Search for the cell housing the specified text and yield its (x, y) center coordinate. 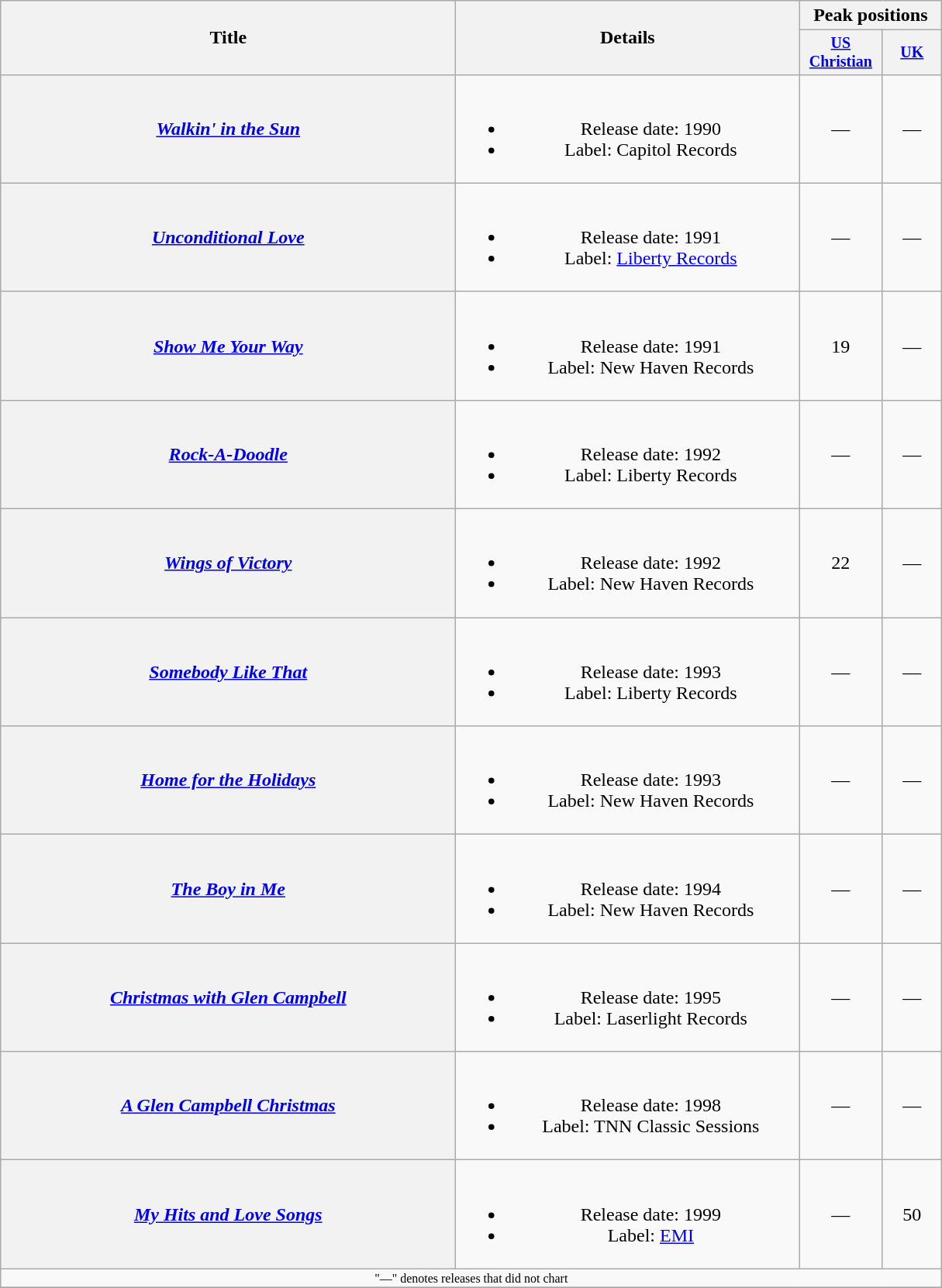
Home for the Holidays (228, 780)
Release date: 1993Label: New Haven Records (628, 780)
Unconditional Love (228, 237)
Wings of Victory (228, 563)
Release date: 1992Label: New Haven Records (628, 563)
The Boy in Me (228, 889)
Christmas with Glen Campbell (228, 997)
US Christian (840, 53)
Release date: 1995Label: Laserlight Records (628, 997)
Release date: 1999Label: EMI (628, 1214)
A Glen Campbell Christmas (228, 1106)
Details (628, 38)
22 (840, 563)
Peak positions (871, 15)
"—" denotes releases that did not chart (471, 1278)
Release date: 1991Label: New Haven Records (628, 346)
Release date: 1994Label: New Haven Records (628, 889)
19 (840, 346)
Show Me Your Way (228, 346)
Release date: 1990Label: Capitol Records (628, 129)
Walkin' in the Sun (228, 129)
Release date: 1992Label: Liberty Records (628, 454)
50 (912, 1214)
Release date: 1991Label: Liberty Records (628, 237)
Rock-A-Doodle (228, 454)
Somebody Like That (228, 672)
My Hits and Love Songs (228, 1214)
UK (912, 53)
Title (228, 38)
Release date: 1998Label: TNN Classic Sessions (628, 1106)
Release date: 1993Label: Liberty Records (628, 672)
